Scan for the cell matching the given text and deliver its (X, Y) coordinate at center. 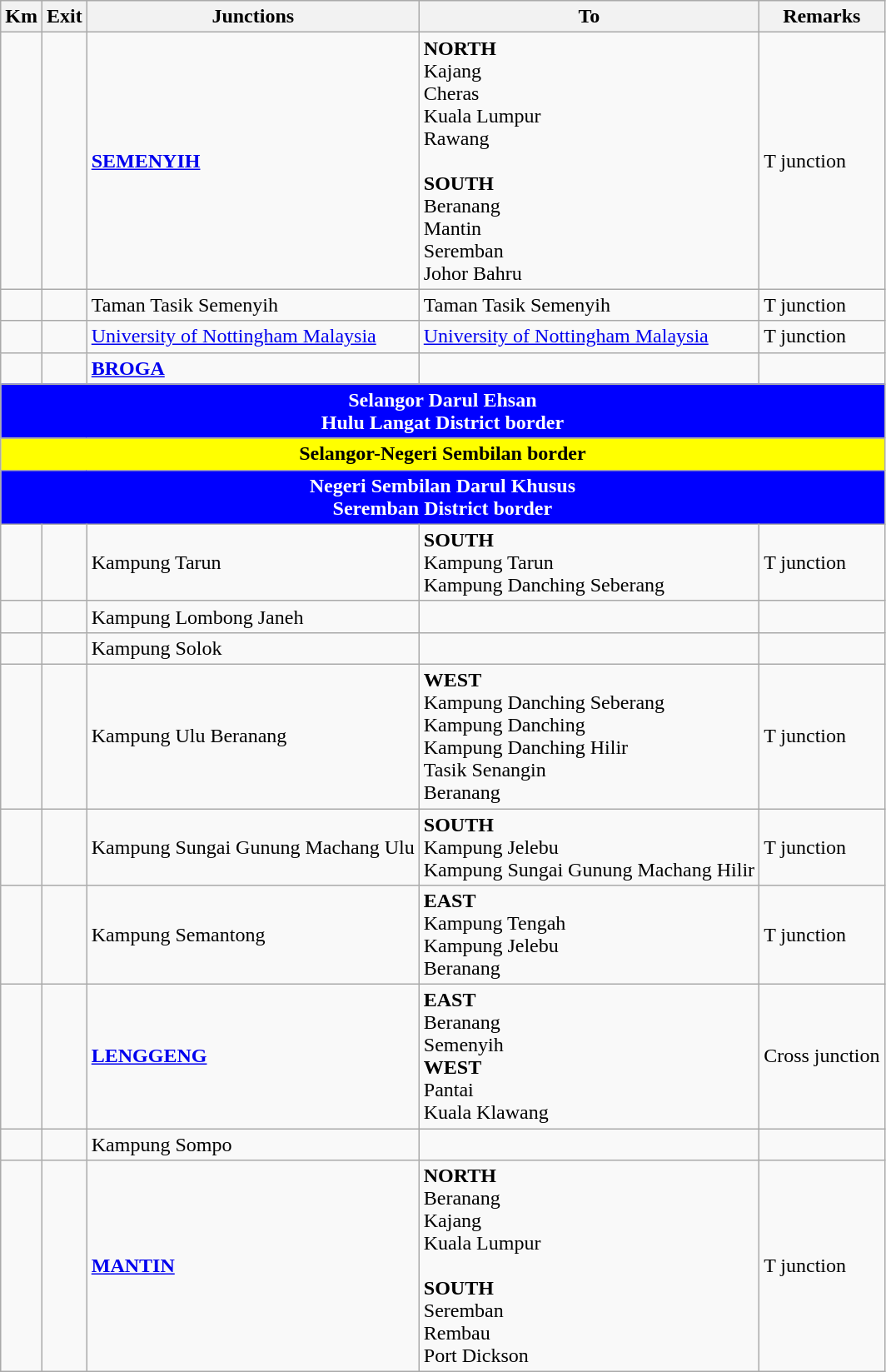
SOUTH Kampung JelebuKampung Sungai Gunung Machang Hilir (589, 846)
Kampung Solok (253, 648)
Kampung Semantong (253, 935)
BROGA (253, 368)
To (589, 17)
Junctions (253, 17)
Kampung Ulu Beranang (253, 736)
SOUTH Kampung TarunKampung Danching Seberang (589, 562)
LENGGENG (253, 1056)
Selangor-Negeri Sembilan border (443, 454)
Remarks (822, 17)
NORTHBeranangKajangKuala LumpurSOUTH Seremban Rembau Port Dickson (589, 1266)
Exit (64, 17)
Negeri Sembilan Darul KhususSeremban District border (443, 496)
Km (22, 17)
MANTIN (253, 1266)
EAST Beranang SemenyihWEST Pantai Kuala Klawang (589, 1056)
EAST Kampung TengahKampung Jelebu Beranang (589, 935)
Kampung Tarun (253, 562)
Selangor Darul EhsanHulu Langat District border (443, 412)
Cross junction (822, 1056)
SEMENYIH (253, 161)
Kampung Sompo (253, 1145)
Kampung Sungai Gunung Machang Ulu (253, 846)
Kampung Lombong Janeh (253, 616)
WEST Kampung Danching SeberangKampung DanchingKampung Danching HilirTasik Senangin Beranang (589, 736)
NORTH Kajang Cheras Kuala Lumpur Rawang SOUTH Beranang Mantin Seremban Johor Bahru (589, 161)
